For the text-containing cell, return its midpoint in [X, Y] coordinate format. 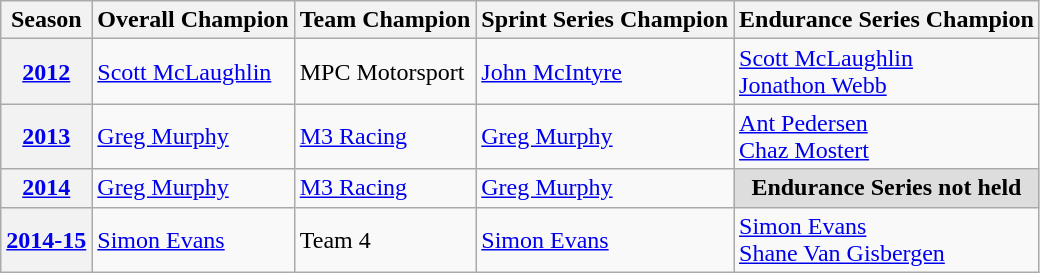
Sprint Series Champion [605, 20]
2012 [46, 72]
Scott McLaughlin Jonathon Webb [887, 72]
2014-15 [46, 240]
Endurance Series Champion [887, 20]
Scott McLaughlin [193, 72]
2014 [46, 188]
MPC Motorsport [385, 72]
Team Champion [385, 20]
Ant Pedersen Chaz Mostert [887, 136]
John McIntyre [605, 72]
Endurance Series not held [887, 188]
Simon Evans Shane Van Gisbergen [887, 240]
Overall Champion [193, 20]
Team 4 [385, 240]
2013 [46, 136]
Season [46, 20]
